Extract the (x, y) coordinate from the center of the cell holding the provided text.  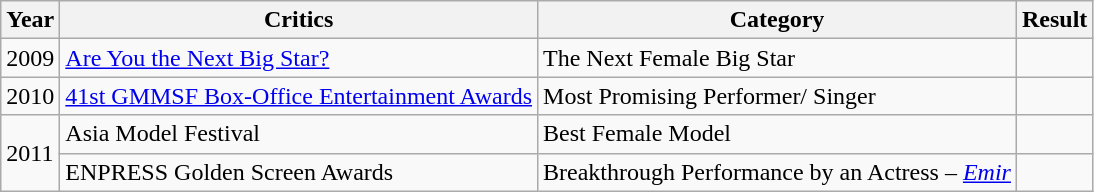
Are You the Next Big Star? (299, 58)
Best Female Model (778, 134)
2009 (30, 58)
Asia Model Festival (299, 134)
2010 (30, 96)
Year (30, 20)
Breakthrough Performance by an Actress – Emir (778, 172)
Category (778, 20)
Most Promising Performer/ Singer (778, 96)
Critics (299, 20)
41st GMMSF Box-Office Entertainment Awards (299, 96)
2011 (30, 153)
Result (1054, 20)
The Next Female Big Star (778, 58)
ENPRESS Golden Screen Awards (299, 172)
